Return [x, y] of the center of cell containing provided text 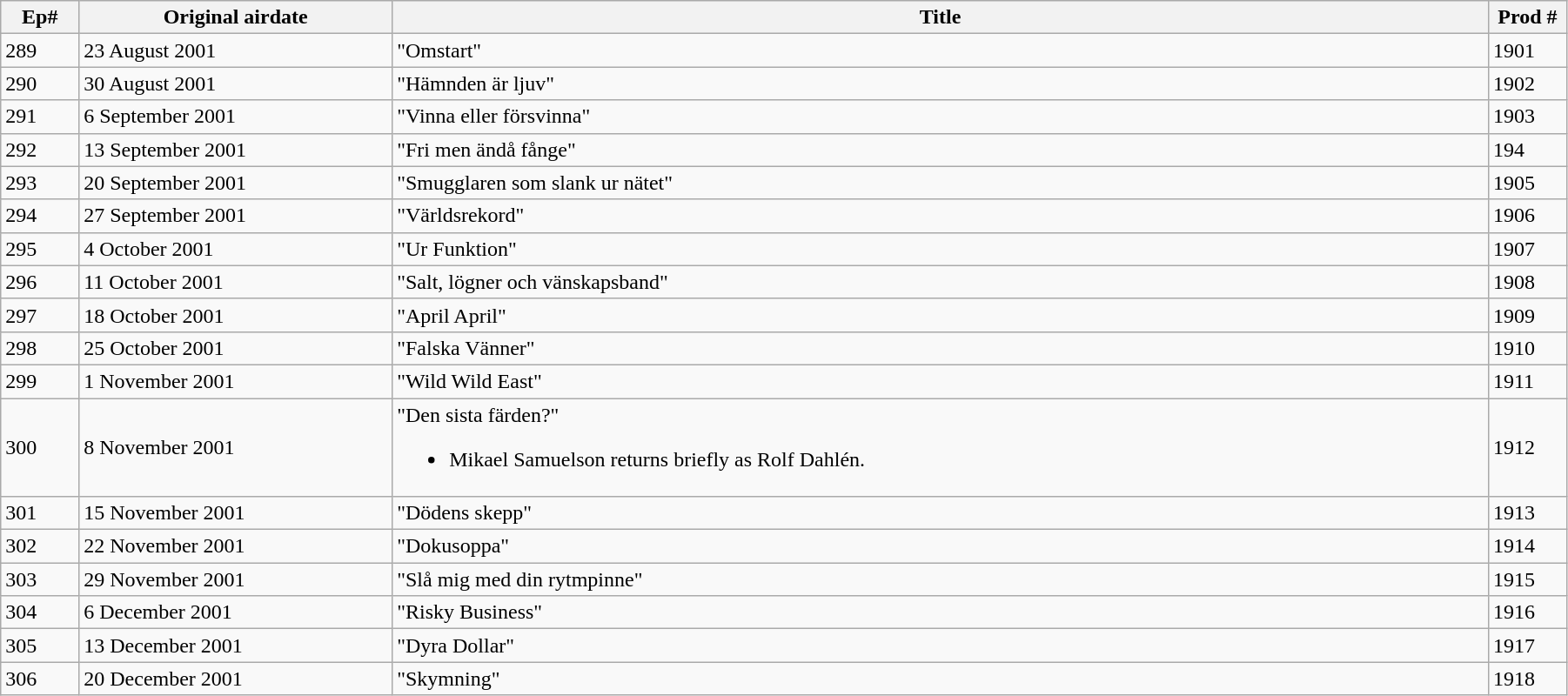
1911 [1527, 381]
1915 [1527, 579]
27 September 2001 [236, 216]
1903 [1527, 117]
"Omstart" [941, 50]
1914 [1527, 546]
1905 [1527, 183]
290 [40, 84]
291 [40, 117]
"April April" [941, 315]
1917 [1527, 646]
"Falska Vänner" [941, 348]
306 [40, 679]
292 [40, 150]
1918 [1527, 679]
"Wild Wild East" [941, 381]
"Världsrekord" [941, 216]
8 November 2001 [236, 447]
22 November 2001 [236, 546]
298 [40, 348]
25 October 2001 [236, 348]
6 September 2001 [236, 117]
29 November 2001 [236, 579]
1910 [1527, 348]
15 November 2001 [236, 513]
1907 [1527, 249]
"Hämnden är ljuv" [941, 84]
301 [40, 513]
289 [40, 50]
"Salt, lögner och vänskapsband" [941, 282]
304 [40, 612]
305 [40, 646]
13 September 2001 [236, 150]
"Smugglaren som slank ur nätet" [941, 183]
296 [40, 282]
300 [40, 447]
18 October 2001 [236, 315]
1912 [1527, 447]
1901 [1527, 50]
"Ur Funktion" [941, 249]
23 August 2001 [236, 50]
"Fri men ändå fånge" [941, 150]
4 October 2001 [236, 249]
30 August 2001 [236, 84]
20 September 2001 [236, 183]
"Skymning" [941, 679]
1908 [1527, 282]
302 [40, 546]
297 [40, 315]
Ep# [40, 17]
299 [40, 381]
"Dödens skepp" [941, 513]
294 [40, 216]
"Dokusoppa" [941, 546]
1902 [1527, 84]
1906 [1527, 216]
20 December 2001 [236, 679]
295 [40, 249]
1913 [1527, 513]
Prod # [1527, 17]
"Risky Business" [941, 612]
"Slå mig med din rytmpinne" [941, 579]
Title [941, 17]
13 December 2001 [236, 646]
293 [40, 183]
1916 [1527, 612]
"Den sista färden?"Mikael Samuelson returns briefly as Rolf Dahlén. [941, 447]
303 [40, 579]
11 October 2001 [236, 282]
194 [1527, 150]
1909 [1527, 315]
Original airdate [236, 17]
1 November 2001 [236, 381]
"Vinna eller försvinna" [941, 117]
"Dyra Dollar" [941, 646]
6 December 2001 [236, 612]
